Determine the (X, Y) coordinate at the center of the cell enclosing the given text.  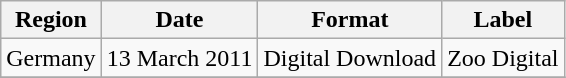
13 March 2011 (180, 58)
Region (51, 20)
Zoo Digital (503, 58)
Germany (51, 58)
Date (180, 20)
Label (503, 20)
Digital Download (350, 58)
Format (350, 20)
